Determine the [X, Y] coordinate at the center of the cell enclosing the given text.  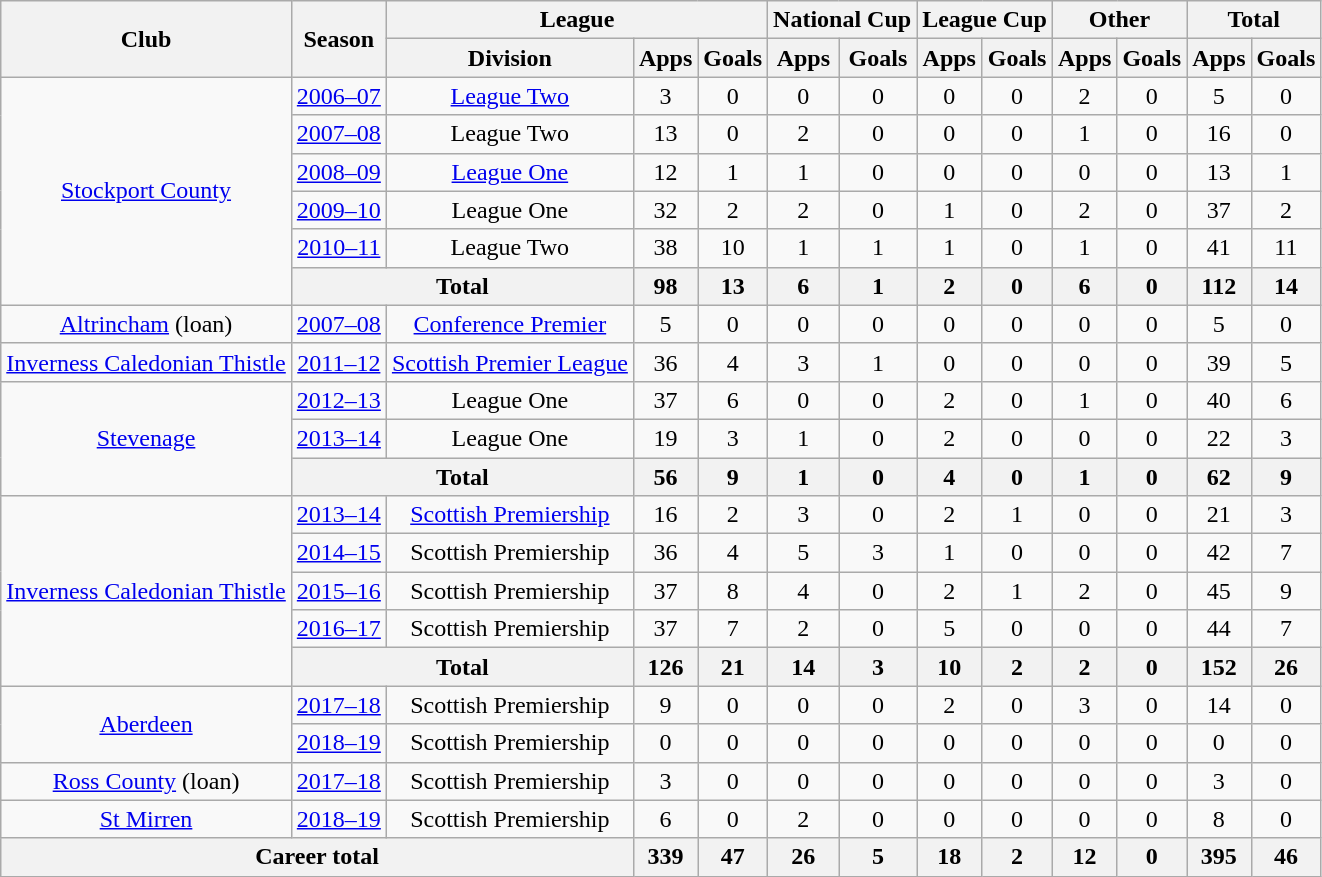
National Cup [842, 20]
19 [665, 438]
Stevenage [146, 438]
Club [146, 39]
152 [1219, 667]
22 [1219, 438]
2016–17 [338, 629]
56 [665, 477]
Other [1119, 20]
Season [338, 39]
2012–13 [338, 400]
League Cup [985, 20]
League [576, 20]
Altrincham (loan) [146, 324]
41 [1219, 248]
98 [665, 286]
2006–07 [338, 96]
Conference Premier [510, 324]
2008–09 [338, 172]
39 [1219, 362]
2014–15 [338, 553]
2011–12 [338, 362]
18 [950, 857]
126 [665, 667]
St Mirren [146, 819]
Career total [318, 857]
11 [1286, 248]
Stockport County [146, 191]
2009–10 [338, 210]
42 [1219, 553]
339 [665, 857]
2010–11 [338, 248]
Aberdeen [146, 724]
47 [733, 857]
38 [665, 248]
44 [1219, 629]
40 [1219, 400]
62 [1219, 477]
Scottish Premier League [510, 362]
32 [665, 210]
45 [1219, 591]
112 [1219, 286]
395 [1219, 857]
46 [1286, 857]
2015–16 [338, 591]
Division [510, 58]
Ross County (loan) [146, 781]
